Locate the cell with the specified text and output its [X, Y] center coordinate. 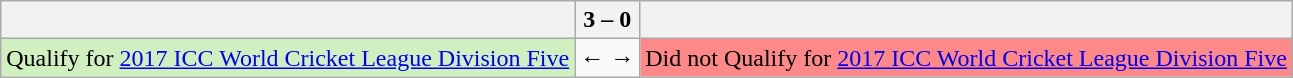
← → [608, 58]
Qualify for 2017 ICC World Cricket League Division Five [288, 58]
3 – 0 [608, 20]
Did not Qualify for 2017 ICC World Cricket League Division Five [966, 58]
